Extract the [x, y] coordinate from the center of the cell holding the provided text.  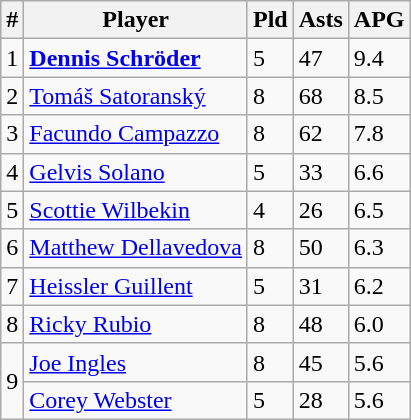
31 [320, 286]
62 [320, 134]
45 [320, 362]
Tomáš Satoranský [136, 96]
6.3 [379, 248]
33 [320, 172]
Pld [270, 20]
Scottie Wilbekin [136, 210]
68 [320, 96]
1 [12, 58]
6.0 [379, 324]
Asts [320, 20]
7 [12, 286]
6.6 [379, 172]
Corey Webster [136, 400]
Gelvis Solano [136, 172]
Heissler Guillent [136, 286]
50 [320, 248]
26 [320, 210]
# [12, 20]
9.4 [379, 58]
6.2 [379, 286]
8.5 [379, 96]
Facundo Campazzo [136, 134]
7.8 [379, 134]
2 [12, 96]
Joe Ingles [136, 362]
47 [320, 58]
9 [12, 381]
3 [12, 134]
6 [12, 248]
Ricky Rubio [136, 324]
6.5 [379, 210]
APG [379, 20]
Player [136, 20]
28 [320, 400]
Dennis Schröder [136, 58]
48 [320, 324]
Matthew Dellavedova [136, 248]
